Return (x, y) of the center of cell containing provided text 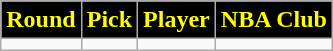
NBA Club (274, 20)
Round (41, 20)
Player (177, 20)
Pick (109, 20)
